Extract the (X, Y) coordinate from the center of the cell holding the provided text.  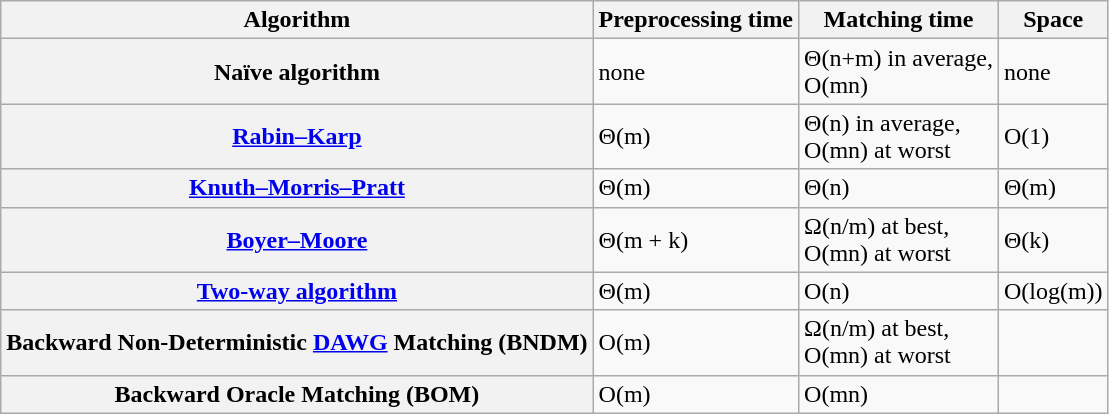
Θ(n) in average, O(mn) at worst (899, 136)
Θ(m + k) (696, 240)
Two-way algorithm (297, 291)
Matching time (899, 20)
Naïve algorithm (297, 72)
Knuth–Morris–Pratt (297, 188)
Boyer–Moore (297, 240)
Backward Non-Deterministic DAWG Matching (BNDM) (297, 342)
Θ(k) (1053, 240)
Space (1053, 20)
Algorithm (297, 20)
Rabin–Karp (297, 136)
Θ(n+m) in average, O(mn) (899, 72)
Backward Oracle Matching (BOM) (297, 394)
Θ(n) (899, 188)
O(log(m)) (1053, 291)
Preprocessing time (696, 20)
O(1) (1053, 136)
O(mn) (899, 394)
O(n) (899, 291)
